From the cell containing the given text, extract its center point as [X, Y] coordinate. 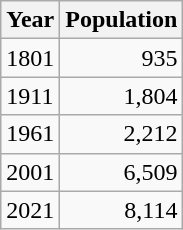
2,212 [122, 134]
8,114 [122, 210]
6,509 [122, 172]
1961 [30, 134]
2021 [30, 210]
Year [30, 20]
935 [122, 58]
1911 [30, 96]
1801 [30, 58]
Population [122, 20]
1,804 [122, 96]
2001 [30, 172]
